Output the (X, Y) coordinate of the center of the cell containing the given text.  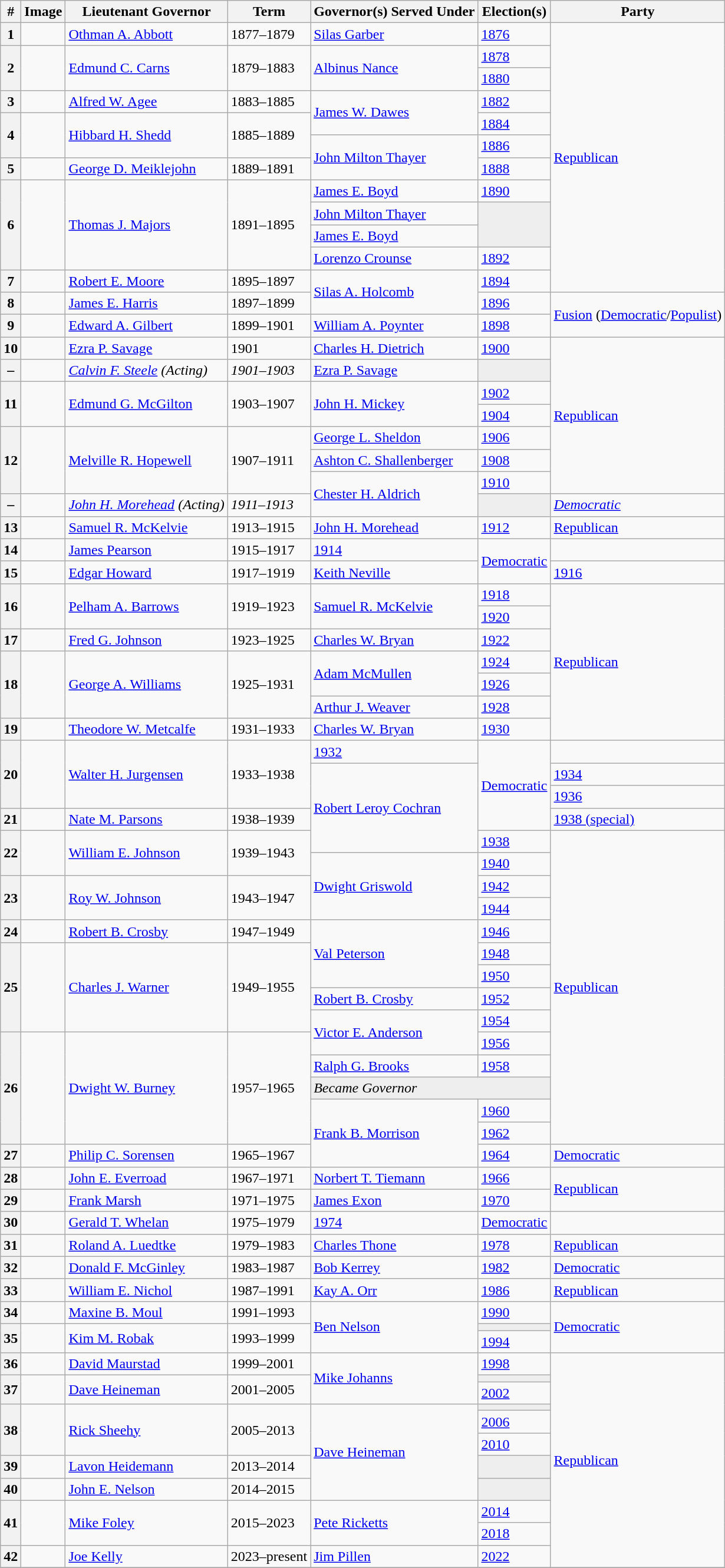
39 (11, 1467)
1952 (514, 999)
Roy W. Johnson (146, 897)
32 (11, 1267)
1950 (514, 976)
1946 (514, 931)
William E. Nichol (146, 1290)
1914 (394, 550)
1999–2001 (269, 1364)
Silas Garber (394, 34)
1932 (394, 752)
Melville R. Hopewell (146, 460)
4 (11, 135)
1987–1991 (269, 1290)
1938 (special) (638, 819)
1957–1965 (269, 1088)
1983–1987 (269, 1267)
1971–1975 (269, 1200)
Adam McMullen (394, 674)
1897–1899 (269, 303)
Jim Pillen (394, 1556)
Edward A. Gilbert (146, 326)
David Maurstad (146, 1364)
Thomas J. Majors (146, 225)
William E. Johnson (146, 853)
Kay A. Orr (394, 1290)
Edmund G. McGilton (146, 404)
Ralph G. Brooks (394, 1066)
36 (11, 1364)
17 (11, 639)
1894 (514, 281)
1942 (514, 886)
John E. Nelson (146, 1489)
1898 (514, 326)
1 (11, 34)
Edmund C. Carns (146, 68)
1917–1919 (269, 572)
1949–1955 (269, 987)
1930 (514, 729)
2006 (514, 1422)
2022 (514, 1556)
1889–1891 (269, 169)
2018 (514, 1534)
Governor(s) Served Under (394, 12)
38 (11, 1430)
John H. Mickey (394, 404)
1892 (514, 258)
22 (11, 853)
1923–1925 (269, 639)
3 (11, 101)
Roland A. Luedtke (146, 1245)
1998 (514, 1364)
2023–present (269, 1556)
30 (11, 1223)
14 (11, 550)
William A. Poynter (394, 326)
Calvin F. Steele (Acting) (146, 371)
26 (11, 1088)
Charles H. Dietrich (394, 348)
Hibbard H. Shedd (146, 135)
1936 (638, 797)
Lavon Heidemann (146, 1467)
1900 (514, 348)
1922 (514, 639)
37 (11, 1389)
Philip C. Sorensen (146, 1156)
Dwight W. Burney (146, 1088)
Image (44, 12)
1904 (514, 415)
Donald F. McGinley (146, 1267)
Joe Kelly (146, 1556)
Gerald T. Whelan (146, 1223)
2001–2005 (269, 1389)
1884 (514, 124)
Pete Ricketts (394, 1523)
31 (11, 1245)
6 (11, 225)
1888 (514, 169)
1960 (514, 1111)
1944 (514, 909)
Bob Kerrey (394, 1267)
Theodore W. Metcalfe (146, 729)
Rick Sheehy (146, 1430)
1906 (514, 438)
Mike Johanns (394, 1379)
Frank Marsh (146, 1200)
25 (11, 987)
1925–1931 (269, 685)
1913–1915 (269, 527)
1880 (514, 79)
1924 (514, 662)
1901 (269, 348)
# (11, 12)
11 (11, 404)
28 (11, 1178)
5 (11, 169)
1910 (514, 483)
Alfred W. Agee (146, 101)
Frank B. Morrison (394, 1133)
Keith Neville (394, 572)
Party (638, 12)
21 (11, 819)
1882 (514, 101)
1933–1938 (269, 774)
1954 (514, 1021)
Ben Nelson (394, 1327)
James E. Harris (146, 303)
1967–1971 (269, 1178)
1911–1913 (269, 505)
Charles Thone (394, 1245)
Val Peterson (394, 953)
23 (11, 897)
42 (11, 1556)
2014–2015 (269, 1489)
1974 (394, 1223)
1934 (638, 774)
8 (11, 303)
1958 (514, 1066)
1907–1911 (269, 460)
Election(s) (514, 12)
24 (11, 931)
Norbert T. Tiemann (394, 1178)
1979–1983 (269, 1245)
2010 (514, 1444)
2005–2013 (269, 1430)
1939–1943 (269, 853)
1916 (638, 572)
James Pearson (146, 550)
Robert E. Moore (146, 281)
1964 (514, 1156)
John E. Everroad (146, 1178)
1965–1967 (269, 1156)
2015–2023 (269, 1523)
1919–1923 (269, 606)
1902 (514, 393)
1885–1889 (269, 135)
9 (11, 326)
1890 (514, 191)
Ashton C. Shallenberger (394, 460)
Maxine B. Moul (146, 1312)
19 (11, 729)
1876 (514, 34)
Lorenzo Crounse (394, 258)
1896 (514, 303)
10 (11, 348)
34 (11, 1312)
41 (11, 1523)
1920 (514, 617)
1928 (514, 707)
1891–1895 (269, 225)
Othman A. Abbott (146, 34)
1962 (514, 1133)
2013–2014 (269, 1467)
1975–1979 (269, 1223)
George D. Meiklejohn (146, 169)
2002 (514, 1393)
1966 (514, 1178)
Robert Leroy Cochran (394, 808)
27 (11, 1156)
40 (11, 1489)
1883–1885 (269, 101)
Dwight Griswold (394, 886)
29 (11, 1200)
1978 (514, 1245)
35 (11, 1338)
1899–1901 (269, 326)
16 (11, 606)
George L. Sheldon (394, 438)
1903–1907 (269, 404)
1993–1999 (269, 1338)
7 (11, 281)
1908 (514, 460)
1956 (514, 1044)
Pelham A. Barrows (146, 606)
1947–1949 (269, 931)
1886 (514, 146)
1948 (514, 953)
12 (11, 460)
Lieutenant Governor (146, 12)
1991–1993 (269, 1312)
1938 (514, 841)
1926 (514, 685)
13 (11, 527)
Kim M. Robak (146, 1338)
George A. Williams (146, 685)
1895–1897 (269, 281)
2 (11, 68)
Walter H. Jurgensen (146, 774)
1982 (514, 1267)
Victor E. Anderson (394, 1032)
18 (11, 685)
Fred G. Johnson (146, 639)
James Exon (394, 1200)
Arthur J. Weaver (394, 707)
1912 (514, 527)
1877–1879 (269, 34)
1970 (514, 1200)
1943–1947 (269, 897)
1938–1939 (269, 819)
1915–1917 (269, 550)
1990 (514, 1312)
1879–1883 (269, 68)
33 (11, 1290)
Became Governor (430, 1088)
15 (11, 572)
1994 (514, 1342)
James W. Dawes (394, 113)
Albinus Nance (394, 68)
John H. Morehead (Acting) (146, 505)
Edgar Howard (146, 572)
20 (11, 774)
1940 (514, 864)
1901–1903 (269, 371)
Silas A. Holcomb (394, 292)
Mike Foley (146, 1523)
2014 (514, 1511)
Fusion (Democratic/Populist) (638, 315)
1918 (514, 595)
1878 (514, 57)
Term (269, 12)
Nate M. Parsons (146, 819)
Chester H. Aldrich (394, 494)
Charles J. Warner (146, 987)
1986 (514, 1290)
John H. Morehead (394, 527)
1931–1933 (269, 729)
